Search for the cell housing the specified text and yield its (x, y) center coordinate. 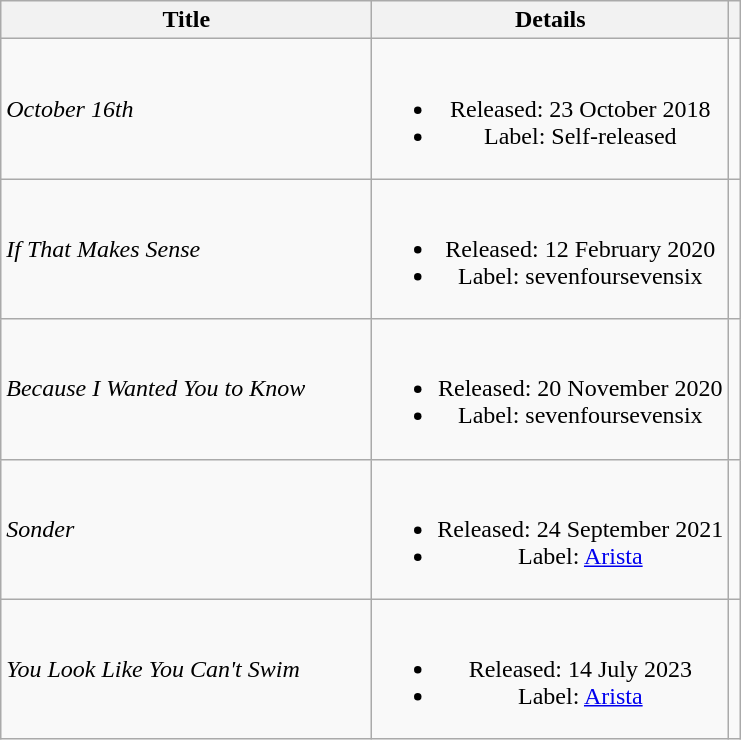
If That Makes Sense (186, 249)
Title (186, 20)
Released: 14 July 2023Label: Arista (550, 669)
Released: 12 February 2020Label: sevenfoursevensix (550, 249)
October 16th (186, 109)
Released: 24 September 2021Label: Arista (550, 529)
Released: 23 October 2018Label: Self-released (550, 109)
Sonder (186, 529)
Because I Wanted You to Know (186, 389)
Details (550, 20)
Released: 20 November 2020Label: sevenfoursevensix (550, 389)
You Look Like You Can't Swim (186, 669)
